Capture the cell that displays the provided text and extract its [x, y] central coordinate. 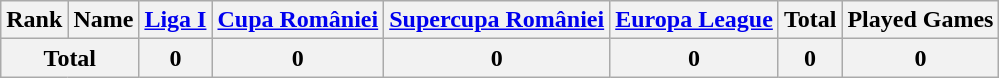
Europa League [694, 20]
Name [104, 20]
Supercupa României [497, 20]
Liga I [176, 20]
Played Games [920, 20]
Cupa României [298, 20]
Rank [34, 20]
